Output the (x, y) coordinate of the center of the cell containing the given text.  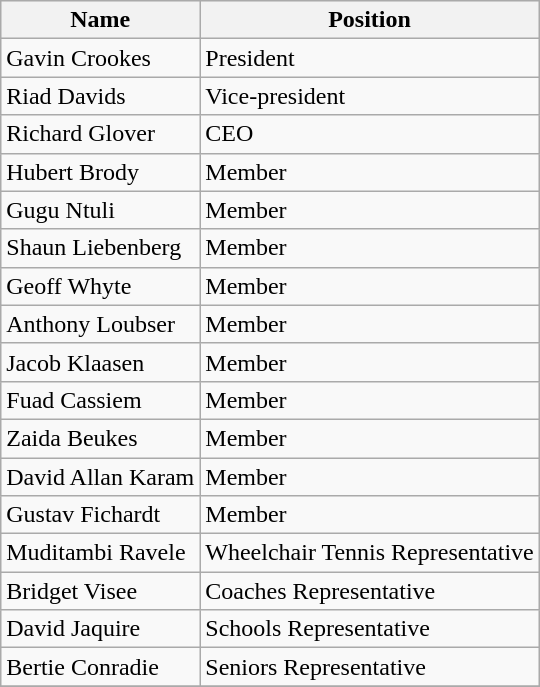
Bridget Visee (100, 591)
Riad Davids (100, 96)
Gavin Crookes (100, 58)
President (370, 58)
Anthony Loubser (100, 324)
Fuad Cassiem (100, 400)
Vice-president (370, 96)
Schools Representative (370, 629)
Position (370, 20)
Name (100, 20)
David Allan Karam (100, 477)
Shaun Liebenberg (100, 248)
CEO (370, 134)
Coaches Representative (370, 591)
Gugu Ntuli (100, 210)
Wheelchair Tennis Representative (370, 553)
Seniors Representative (370, 667)
Gustav Fichardt (100, 515)
Hubert Brody (100, 172)
David Jaquire (100, 629)
Bertie Conradie (100, 667)
Richard Glover (100, 134)
Geoff Whyte (100, 286)
Muditambi Ravele (100, 553)
Zaida Beukes (100, 438)
Jacob Klaasen (100, 362)
